Search for the cell housing the specified text and yield its (X, Y) center coordinate. 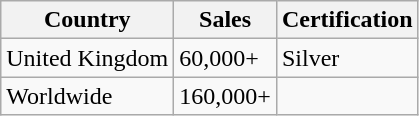
160,000+ (226, 96)
Country (88, 20)
Worldwide (88, 96)
Certification (347, 20)
Silver (347, 58)
United Kingdom (88, 58)
60,000+ (226, 58)
Sales (226, 20)
